Detect which cell encompasses the target text, then output its [x, y] center coordinate. 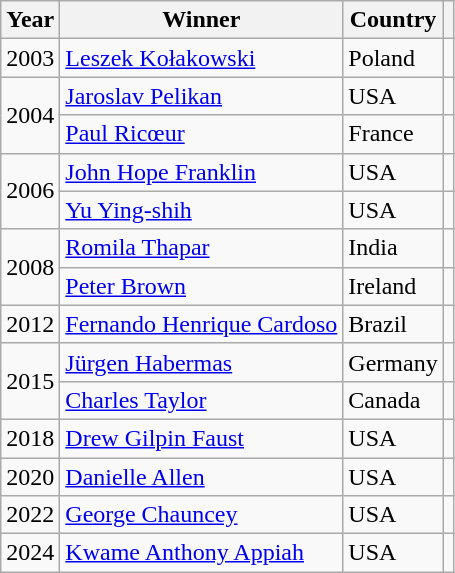
Drew Gilpin Faust [202, 438]
Canada [393, 400]
Ireland [393, 286]
Germany [393, 362]
Paul Ricœur [202, 134]
Leszek Kołakowski [202, 58]
John Hope Franklin [202, 172]
2024 [30, 553]
2022 [30, 515]
Romila Thapar [202, 248]
Winner [202, 20]
2004 [30, 115]
Jaroslav Pelikan [202, 96]
George Chauncey [202, 515]
2003 [30, 58]
2018 [30, 438]
Country [393, 20]
Brazil [393, 324]
Kwame Anthony Appiah [202, 553]
Fernando Henrique Cardoso [202, 324]
Danielle Allen [202, 477]
India [393, 248]
Charles Taylor [202, 400]
Peter Brown [202, 286]
2020 [30, 477]
2006 [30, 191]
France [393, 134]
2015 [30, 381]
2012 [30, 324]
2008 [30, 267]
Yu Ying-shih [202, 210]
Year [30, 20]
Poland [393, 58]
Jürgen Habermas [202, 362]
